Determine the (x, y) coordinate at the center of the cell enclosing the given text.  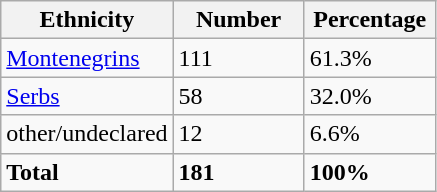
Ethnicity (87, 20)
Montenegrins (87, 58)
61.3% (370, 58)
6.6% (370, 134)
Serbs (87, 96)
100% (370, 172)
Total (87, 172)
other/undeclared (87, 134)
32.0% (370, 96)
111 (238, 58)
181 (238, 172)
Percentage (370, 20)
Number (238, 20)
12 (238, 134)
58 (238, 96)
